Identify which cell holds the provided text, then report its [x, y] central coordinate. 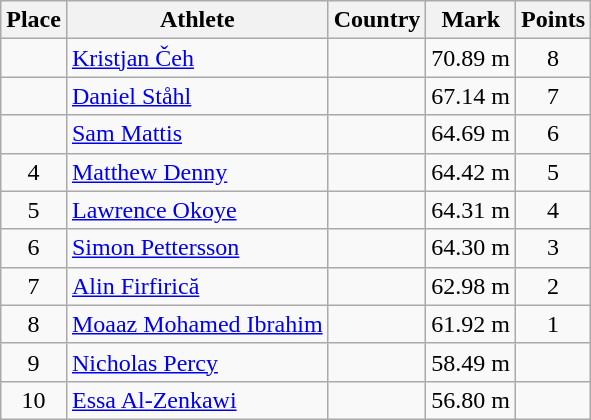
70.89 m [471, 58]
Nicholas Percy [197, 362]
2 [554, 286]
64.31 m [471, 210]
Athlete [197, 20]
Alin Firfirică [197, 286]
61.92 m [471, 324]
67.14 m [471, 96]
64.69 m [471, 134]
Simon Pettersson [197, 248]
Country [377, 20]
Moaaz Mohamed Ibrahim [197, 324]
1 [554, 324]
58.49 m [471, 362]
Kristjan Čeh [197, 58]
Daniel Ståhl [197, 96]
Matthew Denny [197, 172]
Essa Al-Zenkawi [197, 400]
Points [554, 20]
64.42 m [471, 172]
3 [554, 248]
56.80 m [471, 400]
Place [34, 20]
Mark [471, 20]
Sam Mattis [197, 134]
64.30 m [471, 248]
9 [34, 362]
Lawrence Okoye [197, 210]
10 [34, 400]
62.98 m [471, 286]
